From the cell containing the given text, extract its center point as [x, y] coordinate. 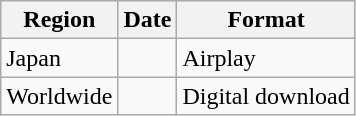
Airplay [266, 58]
Date [148, 20]
Japan [60, 58]
Region [60, 20]
Digital download [266, 96]
Worldwide [60, 96]
Format [266, 20]
